Identify which cell holds the provided text, then report its (x, y) central coordinate. 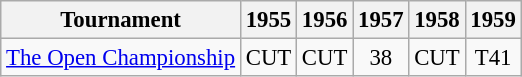
1955 (268, 20)
Tournament (121, 20)
T41 (493, 58)
1957 (381, 20)
1956 (325, 20)
1959 (493, 20)
1958 (437, 20)
The Open Championship (121, 58)
38 (381, 58)
